Return the (X, Y) coordinate for the center point of the cell that contains the specified text.  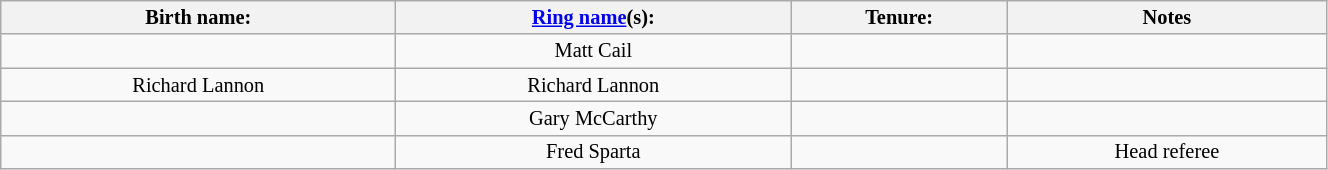
Tenure: (900, 17)
Birth name: (198, 17)
Ring name(s): (594, 17)
Matt Cail (594, 51)
Head referee (1166, 152)
Gary McCarthy (594, 118)
Notes (1166, 17)
Fred Sparta (594, 152)
